Scan for the cell matching the given text and deliver its (x, y) coordinate at center. 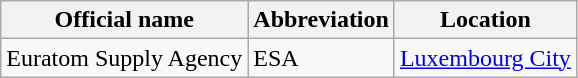
Abbreviation (322, 20)
Luxembourg City (485, 58)
Official name (124, 20)
ESA (322, 58)
Location (485, 20)
Euratom Supply Agency (124, 58)
